Output the (X, Y) coordinate of the center of the cell containing the given text.  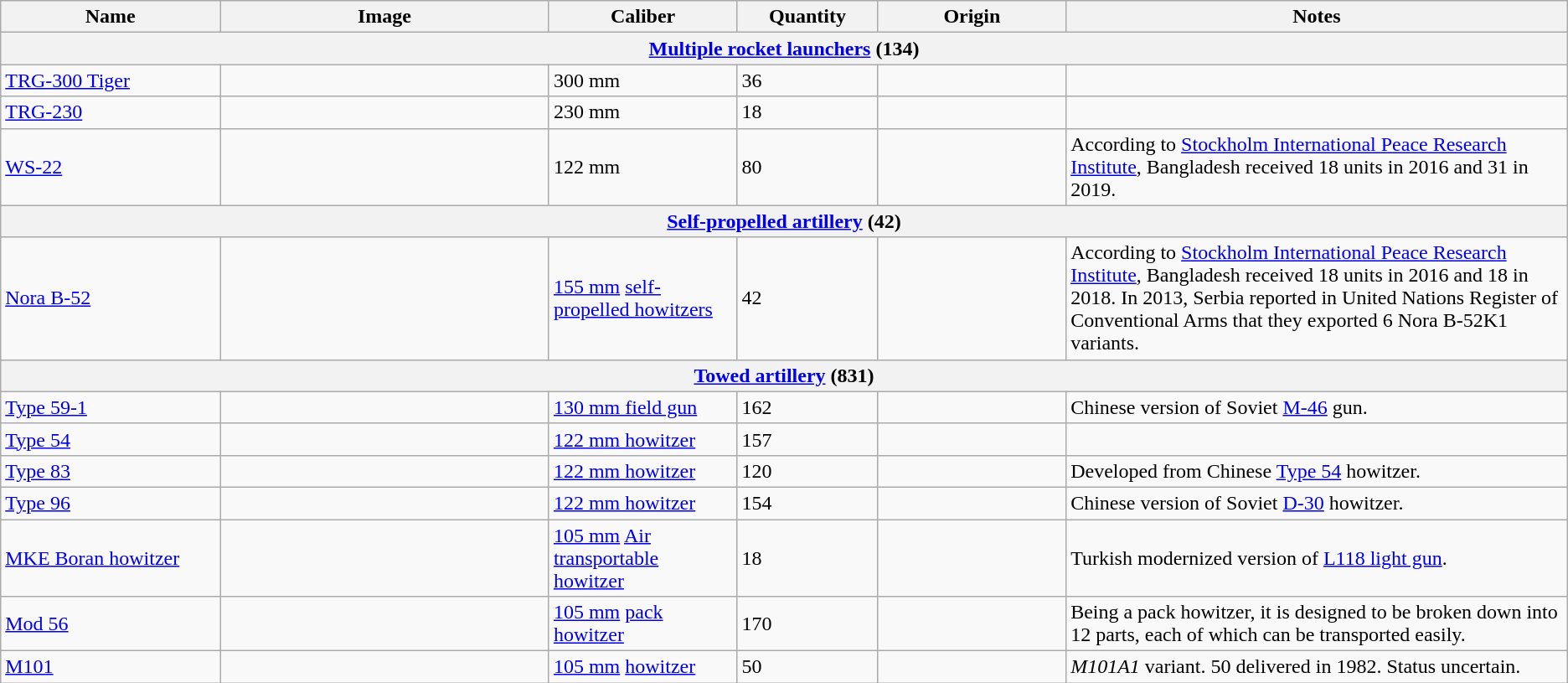
Type 54 (111, 439)
130 mm field gun (642, 407)
Self-propelled artillery (42) (784, 221)
Chinese version of Soviet M-46 gun. (1317, 407)
120 (807, 471)
Turkish modernized version of L118 light gun. (1317, 558)
122 mm (642, 167)
Quantity (807, 17)
162 (807, 407)
Chinese version of Soviet D-30 howitzer. (1317, 503)
Type 83 (111, 471)
105 mm howitzer (642, 667)
300 mm (642, 80)
Nora B-52 (111, 298)
155 mm self-propelled howitzers (642, 298)
Multiple rocket launchers (134) (784, 49)
Type 96 (111, 503)
50 (807, 667)
Image (385, 17)
MKE Boran howitzer (111, 558)
157 (807, 439)
Caliber (642, 17)
36 (807, 80)
TRG-300 Tiger (111, 80)
Mod 56 (111, 623)
170 (807, 623)
M101A1 variant. 50 delivered in 1982. Status uncertain. (1317, 667)
230 mm (642, 112)
105 mm pack howitzer (642, 623)
80 (807, 167)
Towed artillery (831) (784, 375)
According to Stockholm International Peace Research Institute, Bangladesh received 18 units in 2016 and 31 in 2019. (1317, 167)
Type 59-1 (111, 407)
M101 (111, 667)
42 (807, 298)
WS-22 (111, 167)
154 (807, 503)
Being a pack howitzer, it is designed to be broken down into 12 parts, each of which can be transported easily. (1317, 623)
Name (111, 17)
Notes (1317, 17)
Developed from Chinese Type 54 howitzer. (1317, 471)
Origin (972, 17)
TRG-230 (111, 112)
105 mm Air transportable howitzer (642, 558)
